Return [x, y] of the center of cell containing provided text 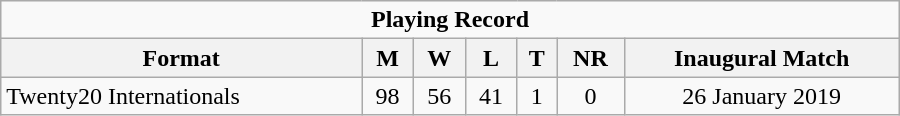
T [537, 58]
M [388, 58]
0 [590, 96]
41 [491, 96]
Inaugural Match [762, 58]
Twenty20 Internationals [182, 96]
56 [439, 96]
NR [590, 58]
L [491, 58]
Format [182, 58]
26 January 2019 [762, 96]
98 [388, 96]
Playing Record [450, 20]
1 [537, 96]
W [439, 58]
